For the text-containing cell, return its midpoint in (x, y) coordinate format. 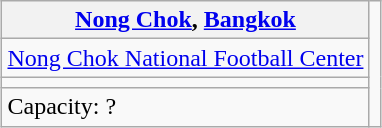
Nong Chok National Football Center (186, 58)
Nong Chok, Bangkok (186, 20)
Capacity: ? (186, 107)
